Extract the [x, y] coordinate from the center of the cell holding the provided text.  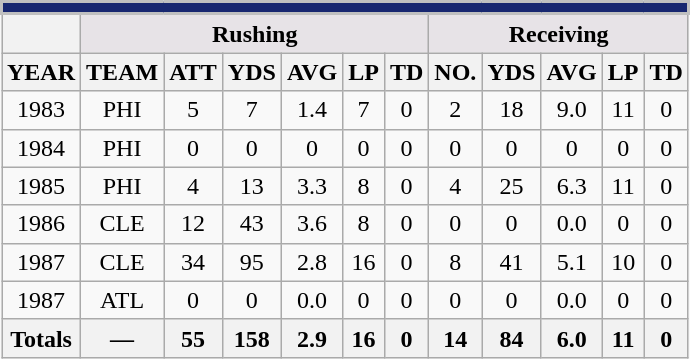
Totals [42, 338]
6.3 [572, 186]
5 [194, 110]
Rushing [255, 34]
YEAR [42, 72]
3.3 [312, 186]
34 [194, 262]
TEAM [122, 72]
3.6 [312, 224]
41 [512, 262]
1984 [42, 148]
2.8 [312, 262]
1985 [42, 186]
5.1 [572, 262]
12 [194, 224]
158 [252, 338]
6.0 [572, 338]
NO. [456, 72]
43 [252, 224]
55 [194, 338]
Receiving [559, 34]
95 [252, 262]
1986 [42, 224]
2 [456, 110]
18 [512, 110]
ATL [122, 300]
— [122, 338]
1983 [42, 110]
ATT [194, 72]
2.9 [312, 338]
1.4 [312, 110]
84 [512, 338]
14 [456, 338]
10 [623, 262]
9.0 [572, 110]
13 [252, 186]
25 [512, 186]
